Capture the cell that displays the provided text and extract its (x, y) central coordinate. 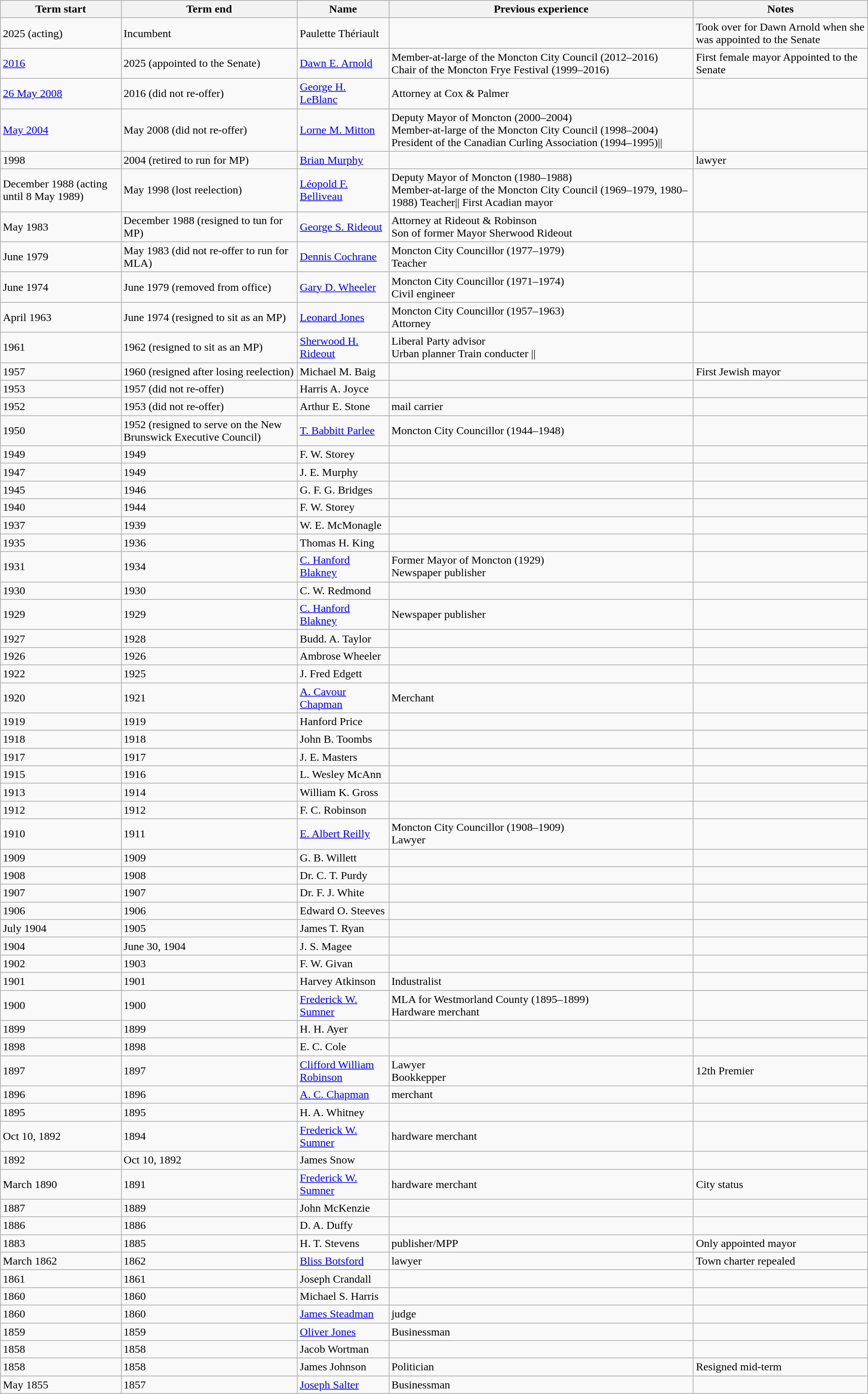
Former Mayor of Moncton (1929)Newspaper publisher (542, 567)
George H. LeBlanc (343, 94)
May 1998 (lost reelection) (209, 190)
1953 (did not re-offer) (209, 407)
Léopold F. Belliveau (343, 190)
Town charter repealed (780, 1261)
John McKenzie (343, 1208)
Michael S. Harris (343, 1296)
1914 (209, 792)
1961 (61, 347)
March 1862 (61, 1261)
Leonard Jones (343, 317)
publisher/MPP (542, 1243)
Harris A. Joyce (343, 389)
2016 (61, 63)
2016 (did not re-offer) (209, 94)
1927 (61, 638)
J. S. Magee (343, 946)
W. E. McMonagle (343, 525)
Politician (542, 1367)
George S. Rideout (343, 226)
John B. Toombs (343, 739)
Member-at-large of the Moncton City Council (2012–2016)Chair of the Moncton Frye Festival (1999–2016) (542, 63)
William K. Gross (343, 792)
Oliver Jones (343, 1332)
1920 (61, 698)
J. Fred Edgett (343, 674)
MLA for Westmorland County (1895–1899)Hardware merchant (542, 1005)
Moncton City Councillor (1977–1979)Teacher (542, 257)
Joseph Salter (343, 1385)
1937 (61, 525)
Took over for Dawn Arnold when she was appointed to the Senate (780, 33)
December 1988 (resigned to tun for MP) (209, 226)
Name (343, 9)
Newspaper publisher (542, 614)
T. Babbitt Parlee (343, 430)
1925 (209, 674)
LawyerBookkepper (542, 1071)
1916 (209, 775)
Ambrose Wheeler (343, 656)
Attorney at Rideout & RobinsonSon of former Mayor Sherwood Rideout (542, 226)
1953 (61, 389)
June 1979 (removed from office) (209, 287)
Notes (780, 9)
1935 (61, 543)
James T. Ryan (343, 928)
1950 (61, 430)
Dawn E. Arnold (343, 63)
Moncton City Councillor (1957–1963)Attorney (542, 317)
Budd. A. Taylor (343, 638)
F. C. Robinson (343, 810)
April 1963 (61, 317)
1947 (61, 472)
Merchant (542, 698)
F. W. Givan (343, 964)
Hanford Price (343, 722)
H. T. Stevens (343, 1243)
26 May 2008 (61, 94)
First female mayor Appointed to the Senate (780, 63)
H. H. Ayer (343, 1029)
Moncton City Councillor (1944–1948) (542, 430)
1945 (61, 490)
1957 (did not re-offer) (209, 389)
Term start (61, 9)
Moncton City Councillor (1908–1909)Lawyer (542, 834)
First Jewish mayor (780, 372)
1887 (61, 1208)
1862 (209, 1261)
C. W. Redmond (343, 591)
Sherwood H. Rideout (343, 347)
J. E. Masters (343, 757)
Only appointed mayor (780, 1243)
Edward O. Steeves (343, 911)
Harvey Atkinson (343, 981)
A. Cavour Chapman (343, 698)
1904 (61, 946)
June 30, 1904 (209, 946)
March 1890 (61, 1184)
1946 (209, 490)
1921 (209, 698)
Clifford William Robinson (343, 1071)
Arthur E. Stone (343, 407)
Dr. C. T. Purdy (343, 875)
James Steadman (343, 1314)
E. C. Cole (343, 1047)
Paulette Thériault (343, 33)
1915 (61, 775)
1962 (resigned to sit as an MP) (209, 347)
May 2004 (61, 130)
1960 (resigned after losing reelection) (209, 372)
1903 (209, 964)
1857 (209, 1385)
1902 (61, 964)
May 1855 (61, 1385)
1911 (209, 834)
June 1979 (61, 257)
July 1904 (61, 928)
judge (542, 1314)
1889 (209, 1208)
J. E. Murphy (343, 472)
1940 (61, 507)
1892 (61, 1160)
1928 (209, 638)
1936 (209, 543)
Resigned mid-term (780, 1367)
Joseph Crandall (343, 1278)
1885 (209, 1243)
James Snow (343, 1160)
May 1983 (did not re-offer to run for MLA) (209, 257)
Bliss Botsford (343, 1261)
Brian Murphy (343, 160)
May 2008 (did not re-offer) (209, 130)
1891 (209, 1184)
Deputy Mayor of Moncton (1980–1988)Member-at-large of the Moncton City Council (1969–1979, 1980–1988) Teacher|| First Acadian mayor (542, 190)
May 1983 (61, 226)
L. Wesley McAnn (343, 775)
H. A. Whitney (343, 1112)
G. F. G. Bridges (343, 490)
Attorney at Cox & Palmer (542, 94)
June 1974 (61, 287)
Jacob Wortman (343, 1349)
1905 (209, 928)
Industralist (542, 981)
1957 (61, 372)
mail carrier (542, 407)
1998 (61, 160)
G. B. Willett (343, 858)
merchant (542, 1095)
Dr. F. J. White (343, 893)
A. C. Chapman (343, 1095)
December 1988 (acting until 8 May 1989) (61, 190)
June 1974 (resigned to sit as an MP) (209, 317)
1913 (61, 792)
1931 (61, 567)
1952 (61, 407)
Michael M. Baig (343, 372)
Term end (209, 9)
1910 (61, 834)
2025 (appointed to the Senate) (209, 63)
2004 (retired to run for MP) (209, 160)
1944 (209, 507)
12th Premier (780, 1071)
Incumbent (209, 33)
City status (780, 1184)
1939 (209, 525)
1934 (209, 567)
Thomas H. King (343, 543)
2025 (acting) (61, 33)
Dennis Cochrane (343, 257)
Liberal Party advisorUrban planner Train conducter || (542, 347)
D. A. Duffy (343, 1226)
1894 (209, 1137)
E. Albert Reilly (343, 834)
1952 (resigned to serve on the New Brunswick Executive Council) (209, 430)
Moncton City Councillor (1971–1974)Civil engineer (542, 287)
1883 (61, 1243)
Lorne M. Mitton (343, 130)
James Johnson (343, 1367)
Previous experience (542, 9)
Gary D. Wheeler (343, 287)
1922 (61, 674)
